Search for the cell housing the specified text and yield its (X, Y) center coordinate. 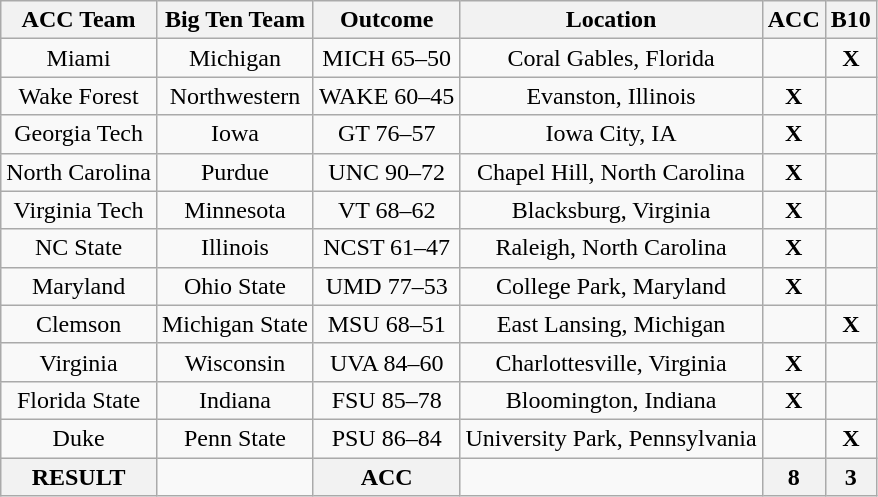
North Carolina (79, 172)
Big Ten Team (234, 20)
Georgia Tech (79, 134)
Northwestern (234, 96)
College Park, Maryland (611, 286)
Bloomington, Indiana (611, 400)
Blacksburg, Virginia (611, 210)
UVA 84–60 (386, 362)
MSU 68–51 (386, 324)
Evanston, Illinois (611, 96)
Miami (79, 58)
Coral Gables, Florida (611, 58)
8 (794, 477)
B10 (850, 20)
Outcome (386, 20)
VT 68–62 (386, 210)
NC State (79, 248)
RESULT (79, 477)
NCST 61–47 (386, 248)
Duke (79, 438)
Clemson (79, 324)
UNC 90–72 (386, 172)
UMD 77–53 (386, 286)
Wake Forest (79, 96)
WAKE 60–45 (386, 96)
Charlottesville, Virginia (611, 362)
Indiana (234, 400)
Florida State (79, 400)
3 (850, 477)
Michigan State (234, 324)
Location (611, 20)
Wisconsin (234, 362)
Raleigh, North Carolina (611, 248)
Virginia (79, 362)
Iowa (234, 134)
GT 76–57 (386, 134)
ACC Team (79, 20)
University Park, Pennsylvania (611, 438)
Michigan (234, 58)
Ohio State (234, 286)
Illinois (234, 248)
Maryland (79, 286)
MICH 65–50 (386, 58)
FSU 85–78 (386, 400)
Penn State (234, 438)
Virginia Tech (79, 210)
East Lansing, Michigan (611, 324)
Purdue (234, 172)
Iowa City, IA (611, 134)
Minnesota (234, 210)
Chapel Hill, North Carolina (611, 172)
PSU 86–84 (386, 438)
